Pinpoint the cell where the given text exists, returning its (x, y) midpoint coordinate. 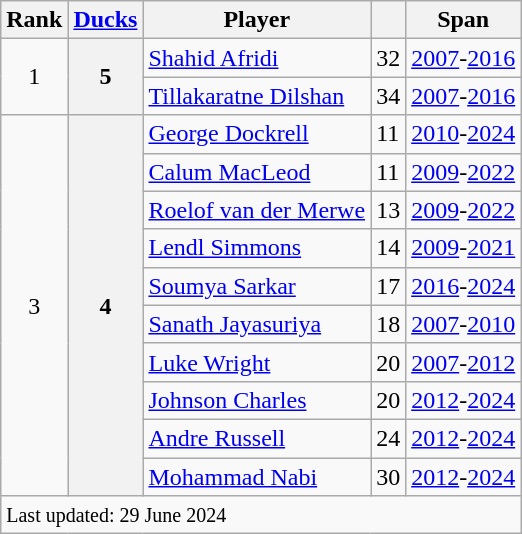
30 (388, 477)
Ducks (106, 20)
13 (388, 210)
Soumya Sarkar (257, 286)
Luke Wright (257, 362)
Last updated: 29 June 2024 (261, 515)
Tillakaratne Dilshan (257, 96)
Calum MacLeod (257, 172)
2010-2024 (464, 134)
2007-2012 (464, 362)
Andre Russell (257, 438)
18 (388, 324)
Player (257, 20)
Lendl Simmons (257, 248)
Mohammad Nabi (257, 477)
4 (106, 306)
24 (388, 438)
2009-2021 (464, 248)
5 (106, 77)
14 (388, 248)
Rank (34, 20)
Span (464, 20)
Sanath Jayasuriya (257, 324)
2007-2010 (464, 324)
2016-2024 (464, 286)
17 (388, 286)
32 (388, 58)
3 (34, 306)
Roelof van der Merwe (257, 210)
34 (388, 96)
George Dockrell (257, 134)
Shahid Afridi (257, 58)
Johnson Charles (257, 400)
1 (34, 77)
